Output the [X, Y] coordinate of the center of the cell containing the given text.  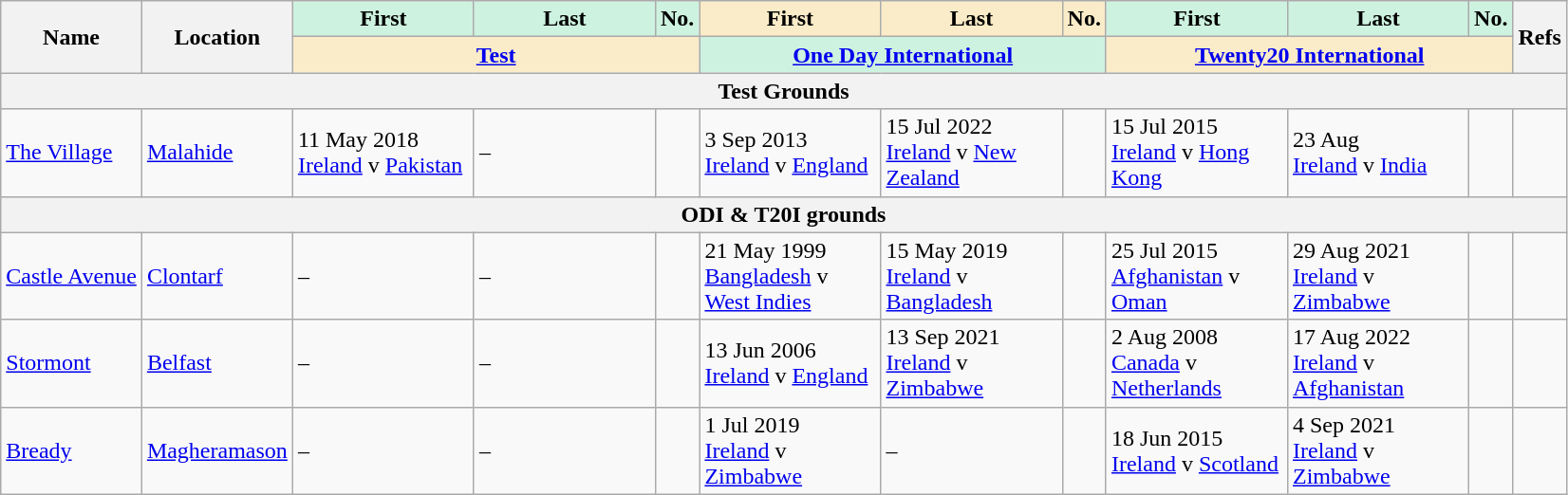
1 Jul 2019Ireland v Zimbabwe [790, 450]
11 May 2018Ireland v Pakistan [383, 153]
17 Aug 2022Ireland v Afghanistan [1378, 363]
Location [216, 37]
21 May 1999Bangladesh v West Indies [790, 276]
25 Jul 2015Afghanistan v Oman [1196, 276]
15 Jul 2022Ireland v New Zealand [972, 153]
4 Sep 2021Ireland v Zimbabwe [1378, 450]
Test [495, 55]
Malahide [216, 153]
One Day International [904, 55]
Twenty20 International [1310, 55]
15 Jul 2015Ireland v Hong Kong [1196, 153]
Clontarf [216, 276]
3 Sep 2013Ireland v England [790, 153]
Bready [72, 450]
13 Sep 2021Ireland v Zimbabwe [972, 363]
Name [72, 37]
2 Aug 2008Canada v Netherlands [1196, 363]
Castle Avenue [72, 276]
Stormont [72, 363]
29 Aug 2021Ireland v Zimbabwe [1378, 276]
Test Grounds [784, 91]
Belfast [216, 363]
15 May 2019Ireland vBangladesh [972, 276]
13 Jun 2006Ireland v England [790, 363]
23 AugIreland v India [1378, 153]
The Village [72, 153]
ODI & T20I grounds [784, 214]
Refs [1540, 37]
Magheramason [216, 450]
18 Jun 2015Ireland v Scotland [1196, 450]
